Output the (x, y) coordinate of the center of the cell containing the given text.  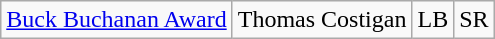
Buck Buchanan Award (116, 20)
LB (433, 20)
SR (474, 20)
Thomas Costigan (322, 20)
